Determine the [X, Y] coordinate at the center of the cell enclosing the given text.  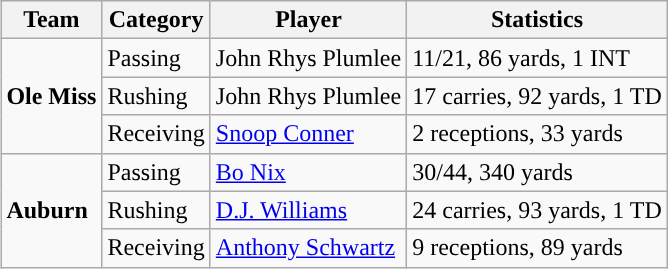
Category [156, 20]
30/44, 340 yards [538, 172]
Team [52, 20]
Auburn [52, 210]
17 carries, 92 yards, 1 TD [538, 96]
Bo Nix [308, 172]
9 receptions, 89 yards [538, 248]
2 receptions, 33 yards [538, 134]
D.J. Williams [308, 210]
Snoop Conner [308, 134]
Anthony Schwartz [308, 248]
24 carries, 93 yards, 1 TD [538, 210]
11/21, 86 yards, 1 INT [538, 58]
Statistics [538, 20]
Ole Miss [52, 96]
Player [308, 20]
